Scan for the cell matching the given text and deliver its [X, Y] coordinate at center. 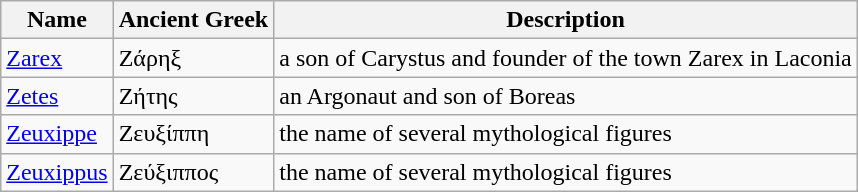
an Argonaut and son of Boreas [566, 96]
Description [566, 20]
a son of Carystus and founder of the town Zarex in Laconia [566, 58]
Ζευξίππη [194, 134]
Ζεύξιππος [194, 172]
Ancient Greek [194, 20]
Ζήτης [194, 96]
Zeuxippus [57, 172]
Ζάρηξ [194, 58]
Zeuxippe [57, 134]
Name [57, 20]
Zetes [57, 96]
Zarex [57, 58]
